Extract the (X, Y) coordinate from the center of the cell holding the provided text.  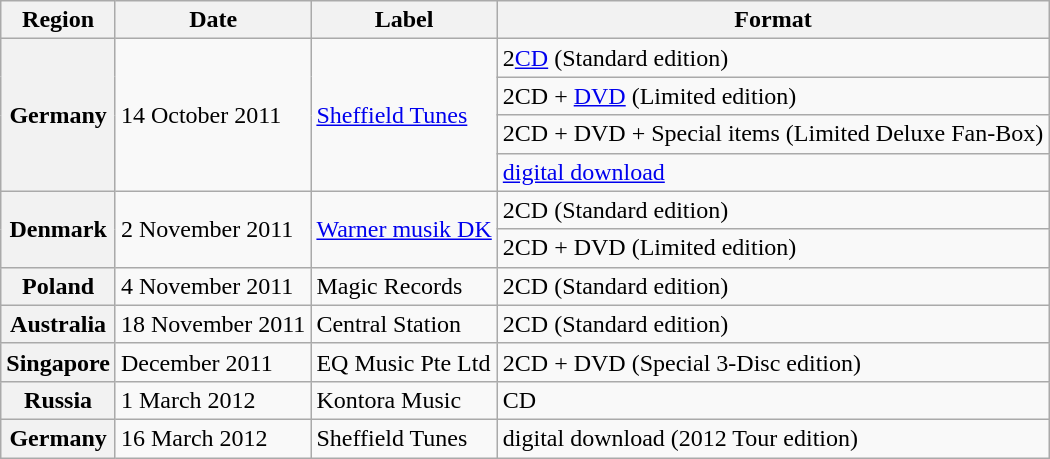
Magic Records (404, 286)
Label (404, 20)
18 November 2011 (212, 324)
2CD + DVD (Special 3-Disc edition) (772, 362)
Kontora Music (404, 400)
Region (58, 20)
digital download (2012 Tour edition) (772, 438)
4 November 2011 (212, 286)
Warner musik DK (404, 229)
Central Station (404, 324)
16 March 2012 (212, 438)
digital download (772, 172)
2 November 2011 (212, 229)
CD (772, 400)
Russia (58, 400)
EQ Music Pte Ltd (404, 362)
Poland (58, 286)
Australia (58, 324)
Date (212, 20)
Format (772, 20)
2CD + DVD + Special items (Limited Deluxe Fan-Box) (772, 134)
December 2011 (212, 362)
1 March 2012 (212, 400)
Denmark (58, 229)
Singapore (58, 362)
14 October 2011 (212, 115)
